Output the [x, y] coordinate of the center of the cell containing the given text.  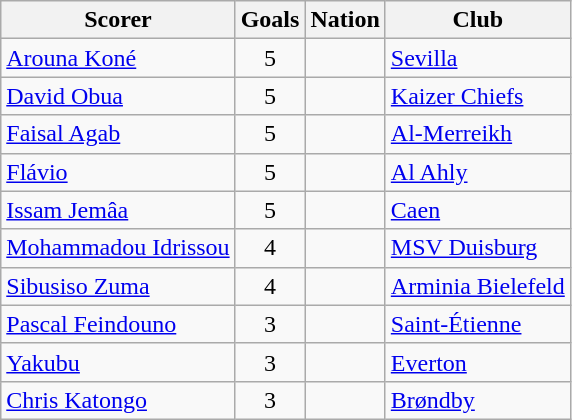
Faisal Agab [118, 134]
Issam Jemâa [118, 210]
Everton [478, 362]
Mohammadou Idrissou [118, 248]
MSV Duisburg [478, 248]
Brøndby [478, 400]
Kaizer Chiefs [478, 96]
Arminia Bielefeld [478, 286]
Nation [345, 20]
Al Ahly [478, 172]
Sibusiso Zuma [118, 286]
Caen [478, 210]
Arouna Koné [118, 58]
Saint-Étienne [478, 324]
David Obua [118, 96]
Pascal Feindouno [118, 324]
Chris Katongo [118, 400]
Goals [270, 20]
Flávio [118, 172]
Club [478, 20]
Scorer [118, 20]
Al-Merreikh [478, 134]
Yakubu [118, 362]
Sevilla [478, 58]
